Detect which cell encompasses the target text, then output its (x, y) center coordinate. 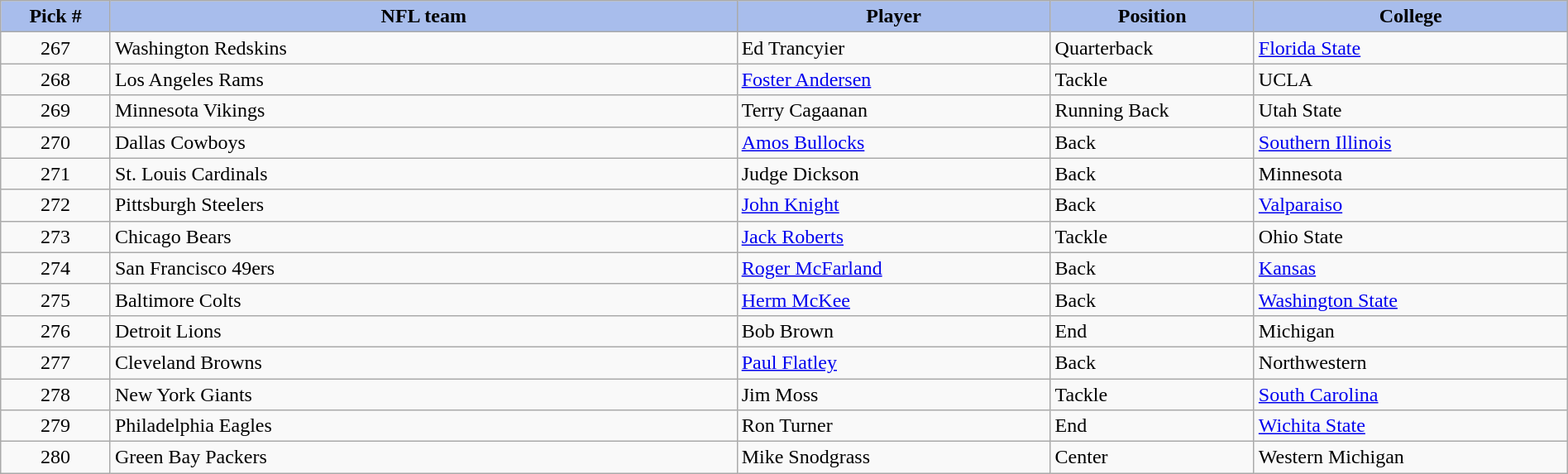
Position (1152, 17)
Ed Trancyier (893, 48)
Running Back (1152, 111)
276 (56, 331)
Ohio State (1411, 237)
Washington Redskins (423, 48)
Mike Snodgrass (893, 457)
Dallas Cowboys (423, 142)
277 (56, 362)
Quarterback (1152, 48)
Jim Moss (893, 395)
Chicago Bears (423, 237)
Valparaiso (1411, 205)
Washington State (1411, 299)
UCLA (1411, 79)
Jack Roberts (893, 237)
Ron Turner (893, 426)
Terry Cagaanan (893, 111)
Pittsburgh Steelers (423, 205)
270 (56, 142)
Judge Dickson (893, 174)
Center (1152, 457)
San Francisco 49ers (423, 268)
Western Michigan (1411, 457)
NFL team (423, 17)
279 (56, 426)
Foster Andersen (893, 79)
John Knight (893, 205)
Florida State (1411, 48)
Amos Bullocks (893, 142)
Bob Brown (893, 331)
272 (56, 205)
Cleveland Browns (423, 362)
271 (56, 174)
Utah State (1411, 111)
273 (56, 237)
South Carolina (1411, 395)
Los Angeles Rams (423, 79)
Pick # (56, 17)
Herm McKee (893, 299)
267 (56, 48)
College (1411, 17)
Baltimore Colts (423, 299)
Minnesota (1411, 174)
Northwestern (1411, 362)
Paul Flatley (893, 362)
Kansas (1411, 268)
280 (56, 457)
Detroit Lions (423, 331)
Michigan (1411, 331)
278 (56, 395)
Minnesota Vikings (423, 111)
St. Louis Cardinals (423, 174)
275 (56, 299)
274 (56, 268)
Southern Illinois (1411, 142)
269 (56, 111)
268 (56, 79)
Wichita State (1411, 426)
Philadelphia Eagles (423, 426)
Player (893, 17)
Green Bay Packers (423, 457)
New York Giants (423, 395)
Roger McFarland (893, 268)
